Scan for the cell matching the given text and deliver its (x, y) coordinate at center. 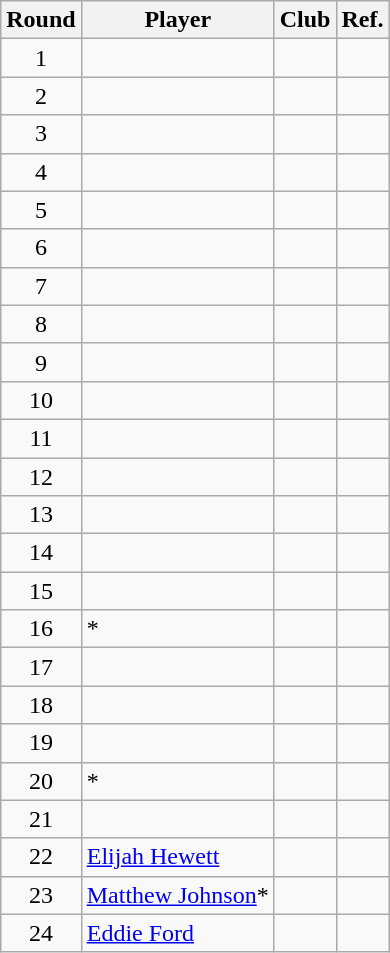
Matthew Johnson* (178, 895)
3 (41, 134)
17 (41, 667)
Round (41, 20)
18 (41, 705)
10 (41, 400)
4 (41, 172)
24 (41, 933)
15 (41, 591)
13 (41, 515)
23 (41, 895)
14 (41, 553)
11 (41, 438)
Elijah Hewett (178, 857)
Club (305, 20)
19 (41, 743)
7 (41, 286)
5 (41, 210)
Player (178, 20)
20 (41, 781)
16 (41, 629)
Ref. (362, 20)
6 (41, 248)
12 (41, 477)
Eddie Ford (178, 933)
2 (41, 96)
8 (41, 324)
9 (41, 362)
1 (41, 58)
21 (41, 819)
22 (41, 857)
